Search for the cell housing the specified text and yield its [X, Y] center coordinate. 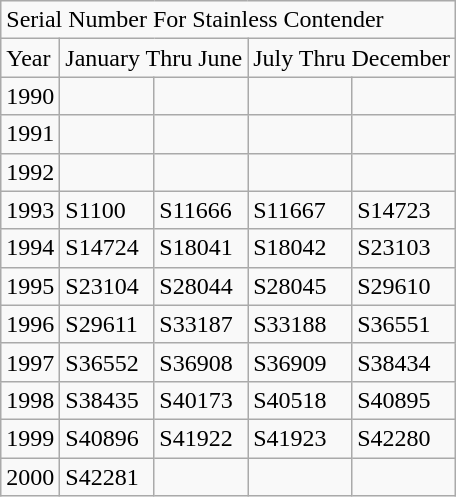
S28045 [300, 286]
S41923 [300, 438]
S36551 [404, 324]
S36909 [300, 362]
S18041 [201, 248]
S28044 [201, 286]
1994 [30, 248]
1995 [30, 286]
1991 [30, 134]
S36552 [107, 362]
S11666 [201, 210]
S36908 [201, 362]
S33188 [300, 324]
S40173 [201, 400]
S29611 [107, 324]
1997 [30, 362]
S38434 [404, 362]
1993 [30, 210]
S38435 [107, 400]
1999 [30, 438]
January Thru June [154, 58]
S42281 [107, 477]
July Thru December [352, 58]
S41922 [201, 438]
2000 [30, 477]
1992 [30, 172]
1996 [30, 324]
S11667 [300, 210]
S14724 [107, 248]
S40896 [107, 438]
S1100 [107, 210]
1990 [30, 96]
S33187 [201, 324]
S23104 [107, 286]
S29610 [404, 286]
S42280 [404, 438]
S40895 [404, 400]
S40518 [300, 400]
Serial Number For Stainless Contender [228, 20]
S14723 [404, 210]
Year [30, 58]
S23103 [404, 248]
1998 [30, 400]
S18042 [300, 248]
